Determine the (X, Y) coordinate at the center of the cell enclosing the given text.  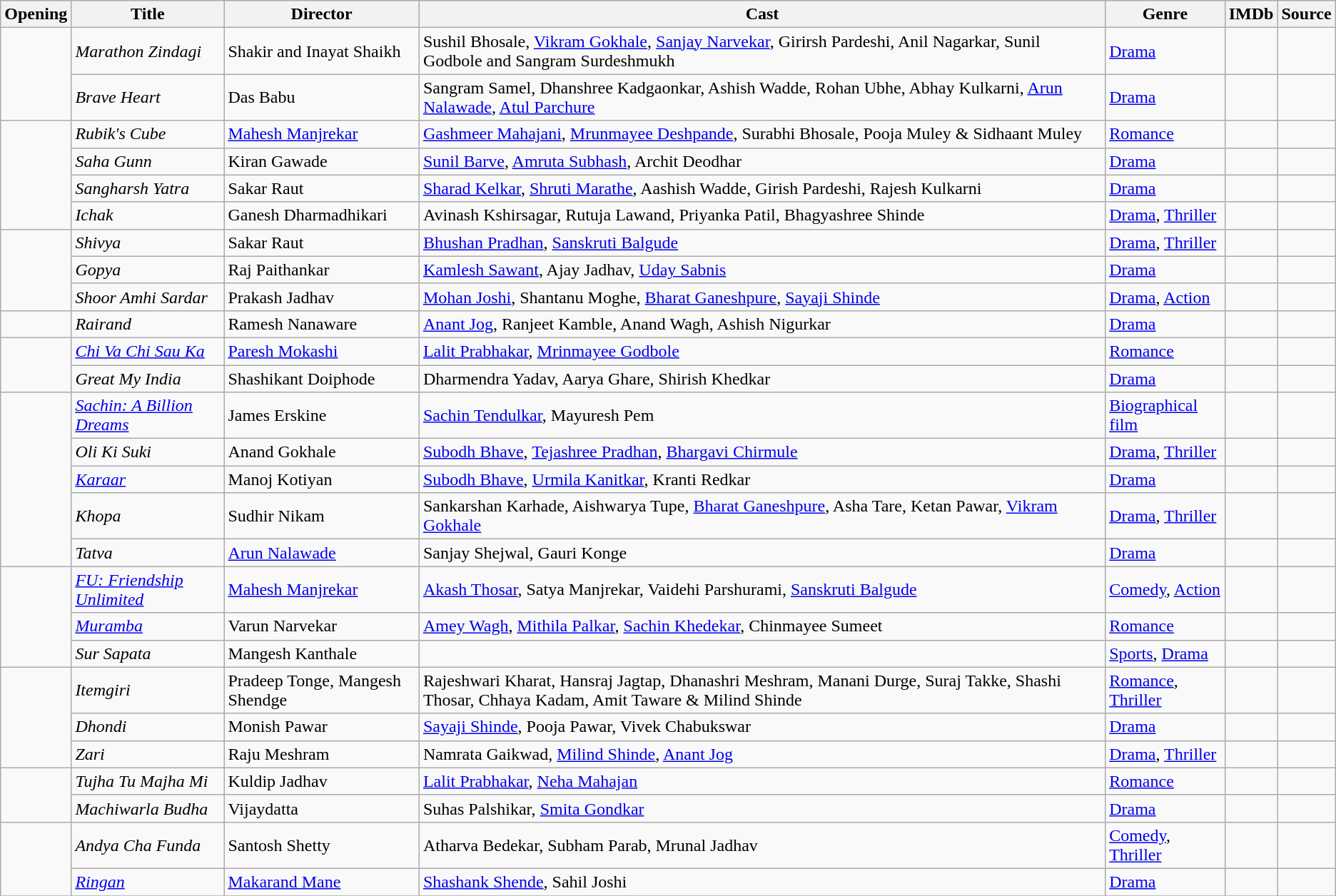
Atharva Bedekar, Subham Parab, Mrunal Jadhav (762, 845)
Sachin: A Billion Dreams (148, 415)
Khopa (148, 516)
Sayaji Shinde, Pooja Pawar, Vivek Chabukswar (762, 727)
Das Babu (321, 97)
Sangram Samel, Dhanshree Kadgaonkar, Ashish Wadde, Rohan Ubhe, Abhay Kulkarni, Arun Nalawade, Atul Parchure (762, 97)
Akash Thosar, Satya Manjrekar, Vaidehi Parshurami, Sanskruti Balgude (762, 589)
Sunil Barve, Amruta Subhash, Archit Deodhar (762, 161)
Romance, Thriller (1165, 691)
Subodh Bhave, Tejashree Pradhan, Bhargavi Chirmule (762, 452)
Kamlesh Sawant, Ajay Jadhav, Uday Sabnis (762, 270)
Tatva (148, 553)
Dharmendra Yadav, Aarya Ghare, Shirish Khedkar (762, 379)
Shashikant Doiphode (321, 379)
Sanjay Shejwal, Gauri Konge (762, 553)
Genre (1165, 14)
Amey Wagh, Mithila Palkar, Sachin Khedekar, Chinmayee Sumeet (762, 626)
Santosh Shetty (321, 845)
Sudhir Nikam (321, 516)
Dhondi (148, 727)
Raju Meshram (321, 754)
Karaar (148, 479)
Zari (148, 754)
James Erskine (321, 415)
Rajeshwari Kharat, Hansraj Jagtap, Dhanashri Meshram, Manani Durge, Suraj Takke, Shashi Thosar, Chhaya Kadam, Amit Taware & Milind Shinde (762, 691)
Ringan (148, 882)
Comedy, Thriller (1165, 845)
Drama, Action (1165, 297)
Rubik's Cube (148, 134)
Prakash Jadhav (321, 297)
Shoor Amhi Sardar (148, 297)
Makarand Mane (321, 882)
Anant Jog, Ranjeet Kamble, Anand Wagh, Ashish Nigurkar (762, 324)
Itemgiri (148, 691)
Paresh Mokashi (321, 351)
Anand Gokhale (321, 452)
Sharad Kelkar, Shruti Marathe, Aashish Wadde, Girish Pardeshi, Rajesh Kulkarni (762, 188)
FU: Friendship Unlimited (148, 589)
Shivya (148, 243)
Mangesh Kanthale (321, 653)
Sushil Bhosale, Vikram Gokhale, Sanjay Narvekar, Girirsh Pardeshi, Anil Nagarkar, Sunil Godbole and Sangram Surdeshmukh (762, 51)
Mohan Joshi, Shantanu Moghe, Bharat Ganeshpure, Sayaji Shinde (762, 297)
Gashmeer Mahajani, Mrunmayee Deshpande, Surabhi Bhosale, Pooja Muley & Sidhaant Muley (762, 134)
Bhushan Pradhan, Sanskruti Balgude (762, 243)
Andya Cha Funda (148, 845)
Opening (36, 14)
Gopya (148, 270)
Lalit Prabhakar, Mrinmayee Godbole (762, 351)
Avinash Kshirsagar, Rutuja Lawand, Priyanka Patil, Bhagyashree Shinde (762, 215)
Raj Paithankar (321, 270)
Ichak (148, 215)
Sangharsh Yatra (148, 188)
Suhas Palshikar, Smita Gondkar (762, 808)
Subodh Bhave, Urmila Kanitkar, Kranti Redkar (762, 479)
Sankarshan Karhade, Aishwarya Tupe, Bharat Ganeshpure, Asha Tare, Ketan Pawar, Vikram Gokhale (762, 516)
Shakir and Inayat Shaikh (321, 51)
Namrata Gaikwad, Milind Shinde, Anant Jog (762, 754)
Kiran Gawade (321, 161)
Arun Nalawade (321, 553)
Kuldip Jadhav (321, 781)
Cast (762, 14)
Rairand (148, 324)
Pradeep Tonge, Mangesh Shendge (321, 691)
Monish Pawar (321, 727)
Marathon Zindagi (148, 51)
Manoj Kotiyan (321, 479)
IMDb (1251, 14)
Source (1306, 14)
Title (148, 14)
Machiwarla Budha (148, 808)
Muramba (148, 626)
Sur Sapata (148, 653)
Vijaydatta (321, 808)
Chi Va Chi Sau Ka (148, 351)
Brave Heart (148, 97)
Biographical film (1165, 415)
Sports, Drama (1165, 653)
Comedy, Action (1165, 589)
Great My India (148, 379)
Saha Gunn (148, 161)
Varun Narvekar (321, 626)
Lalit Prabhakar, Neha Mahajan (762, 781)
Tujha Tu Majha Mi (148, 781)
Shashank Shende, Sahil Joshi (762, 882)
Director (321, 14)
Ganesh Dharmadhikari (321, 215)
Sachin Tendulkar, Mayuresh Pem (762, 415)
Oli Ki Suki (148, 452)
Ramesh Nanaware (321, 324)
